Scan for the cell matching the given text and deliver its [x, y] coordinate at center. 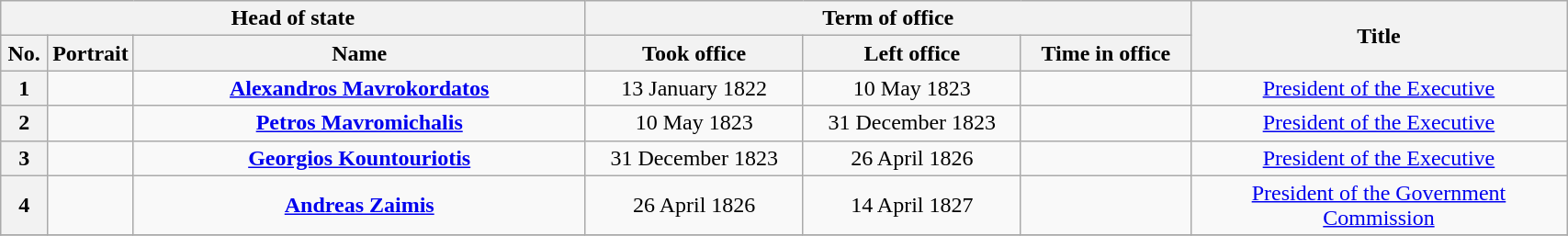
14 April 1827 [911, 206]
Andreas Zaimis [359, 206]
Georgios Kountouriotis [359, 158]
13 January 1822 [694, 88]
3 [24, 158]
2 [24, 123]
President of the Government Commission [1378, 206]
1 [24, 88]
Title [1378, 36]
4 [24, 206]
Left office [911, 53]
Portrait [91, 53]
Alexandros Mavrokordatos [359, 88]
Head of state [293, 18]
Petros Mavromichalis [359, 123]
Time in office [1106, 53]
Term of office [887, 18]
Name [359, 53]
Took office [694, 53]
No. [24, 53]
